Find where the given text appears and provide that cell's center as [X, Y] coordinate. 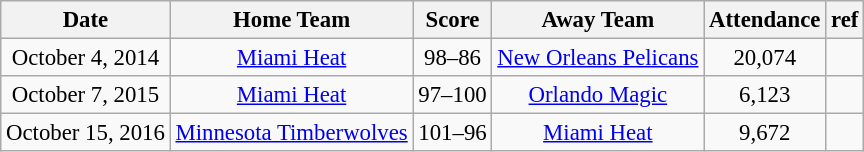
Attendance [765, 20]
6,123 [765, 95]
Minnesota Timberwolves [292, 133]
97–100 [452, 95]
October 4, 2014 [86, 58]
New Orleans Pelicans [598, 58]
ref [845, 20]
Orlando Magic [598, 95]
Away Team [598, 20]
98–86 [452, 58]
20,074 [765, 58]
101–96 [452, 133]
Date [86, 20]
Home Team [292, 20]
Score [452, 20]
October 7, 2015 [86, 95]
9,672 [765, 133]
October 15, 2016 [86, 133]
